Locate the cell with the specified text and output its (X, Y) center coordinate. 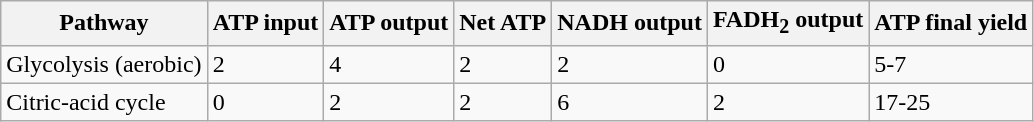
6 (630, 102)
ATP final yield (951, 23)
ATP input (266, 23)
Glycolysis (aerobic) (104, 64)
FADH2 output (788, 23)
5-7 (951, 64)
NADH output (630, 23)
ATP output (389, 23)
17-25 (951, 102)
Citric-acid cycle (104, 102)
4 (389, 64)
Pathway (104, 23)
Net ATP (503, 23)
